Determine the [X, Y] coordinate at the center of the cell enclosing the given text.  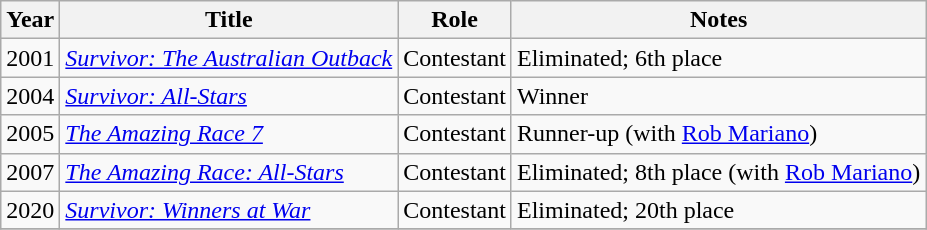
Survivor: Winners at War [229, 210]
Runner-up (with Rob Mariano) [718, 134]
Title [229, 20]
Eliminated; 20th place [718, 210]
Role [455, 20]
The Amazing Race 7 [229, 134]
2005 [30, 134]
2004 [30, 96]
2020 [30, 210]
2001 [30, 58]
The Amazing Race: All-Stars [229, 172]
Notes [718, 20]
Eliminated; 8th place (with Rob Mariano) [718, 172]
Year [30, 20]
Eliminated; 6th place [718, 58]
Winner [718, 96]
Survivor: The Australian Outback [229, 58]
2007 [30, 172]
Survivor: All-Stars [229, 96]
